Identify which cell holds the provided text, then report its [X, Y] central coordinate. 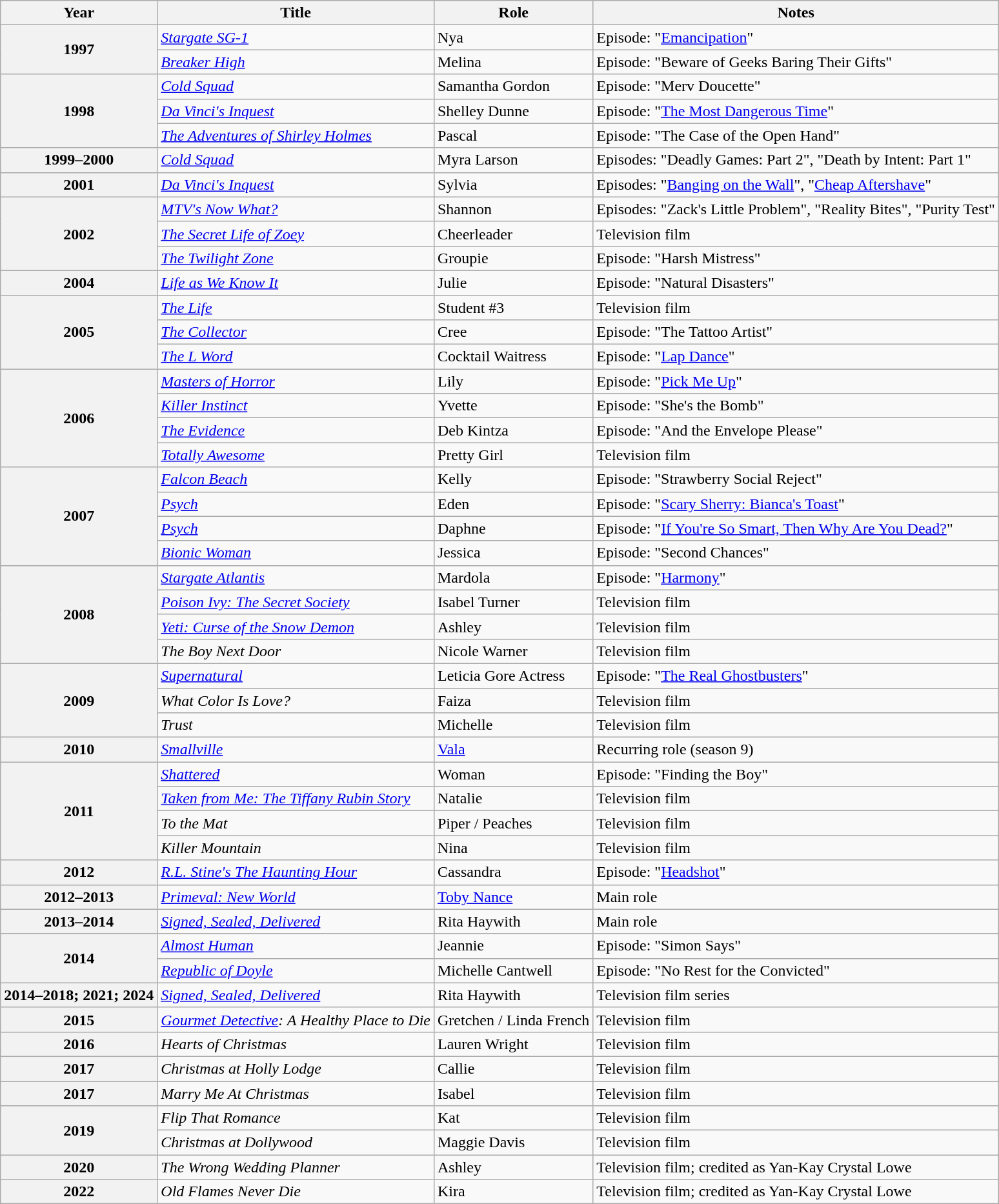
Episode: "Natural Disasters" [796, 283]
Marry Me At Christmas [296, 1094]
Sylvia [513, 185]
Isabel [513, 1094]
Pretty Girl [513, 455]
Episode: "Lap Dance" [796, 357]
Television film series [796, 995]
Masters of Horror [296, 381]
Recurring role (season 9) [796, 750]
Taken from Me: The Tiffany Rubin Story [296, 799]
Maggie Davis [513, 1143]
2010 [79, 750]
Smallville [296, 750]
Episode: "Scary Sherry: Bianca's Toast" [796, 504]
Killer Mountain [296, 848]
Episode: "Headshot" [796, 872]
2015 [79, 1019]
Kat [513, 1118]
Deb Kintza [513, 430]
Episode: "Pick Me Up" [796, 381]
Episode: "If You're So Smart, Then Why Are You Dead?" [796, 528]
To the Mat [296, 823]
1998 [79, 111]
Leticia Gore Actress [513, 676]
Student #3 [513, 308]
2008 [79, 614]
2019 [79, 1130]
Falcon Beach [296, 479]
Episodes: "Deadly Games: Part 2", "Death by Intent: Part 1" [796, 160]
Episode: "And the Envelope Please" [796, 430]
The Secret Life of Zoey [296, 234]
Killer Instinct [296, 406]
Flip That Romance [296, 1118]
Lily [513, 381]
Episode: "She's the Bomb" [796, 406]
Eden [513, 504]
2012–2013 [79, 897]
Myra Larson [513, 160]
Christmas at Dollywood [296, 1143]
Primeval: New World [296, 897]
Michelle [513, 725]
2012 [79, 872]
The Life [296, 308]
2014 [79, 958]
Episode: "Simon Says" [796, 946]
Jeannie [513, 946]
2011 [79, 811]
Kira [513, 1192]
2004 [79, 283]
Nya [513, 37]
Melina [513, 62]
Breaker High [296, 62]
Episodes: "Banging on the Wall", "Cheap Aftershave" [796, 185]
Stargate Atlantis [296, 577]
Episode: "The Case of the Open Hand" [796, 135]
2016 [79, 1044]
Totally Awesome [296, 455]
Natalie [513, 799]
Toby Nance [513, 897]
Episode: "Harsh Mistress" [796, 258]
Yvette [513, 406]
Poison Ivy: The Secret Society [296, 602]
Shelley Dunne [513, 111]
Supernatural [296, 676]
2022 [79, 1192]
Episode: "The Tattoo Artist" [796, 332]
Cassandra [513, 872]
Episode: "Second Chances" [796, 553]
The Wrong Wedding Planner [296, 1167]
Title [296, 13]
Shannon [513, 209]
The Evidence [296, 430]
2013–2014 [79, 921]
Episode: "Beware of Geeks Baring Their Gifts" [796, 62]
Vala [513, 750]
2002 [79, 234]
Republic of Doyle [296, 970]
Jessica [513, 553]
Year [79, 13]
Hearts of Christmas [296, 1044]
Bionic Woman [296, 553]
2007 [79, 516]
Almost Human [296, 946]
2001 [79, 185]
Nicole Warner [513, 651]
2014–2018; 2021; 2024 [79, 995]
Kelly [513, 479]
The L Word [296, 357]
2005 [79, 332]
Episode: "Finding the Boy" [796, 774]
The Adventures of Shirley Holmes [296, 135]
Life as We Know It [296, 283]
Pascal [513, 135]
Piper / Peaches [513, 823]
Episode: "Harmony" [796, 577]
Groupie [513, 258]
Trust [296, 725]
The Boy Next Door [296, 651]
Old Flames Never Die [296, 1192]
Cheerleader [513, 234]
2009 [79, 700]
1997 [79, 50]
MTV's Now What? [296, 209]
Episode: "Emancipation" [796, 37]
Samantha Gordon [513, 86]
R.L. Stine's The Haunting Hour [296, 872]
Daphne [513, 528]
The Collector [296, 332]
Episode: "No Rest for the Convicted" [796, 970]
Episodes: "Zack's Little Problem", "Reality Bites", "Purity Test" [796, 209]
Stargate SG-1 [296, 37]
Julie [513, 283]
What Color Is Love? [296, 700]
Gretchen / Linda French [513, 1019]
Callie [513, 1069]
2006 [79, 418]
Woman [513, 774]
2020 [79, 1167]
Episode: "The Real Ghostbusters" [796, 676]
Cree [513, 332]
The Twilight Zone [296, 258]
Lauren Wright [513, 1044]
Cocktail Waitress [513, 357]
1999–2000 [79, 160]
Shattered [296, 774]
Isabel Turner [513, 602]
Yeti: Curse of the Snow Demon [296, 627]
Michelle Cantwell [513, 970]
Episode: "Strawberry Social Reject" [796, 479]
Role [513, 13]
Mardola [513, 577]
Christmas at Holly Lodge [296, 1069]
Faiza [513, 700]
Notes [796, 13]
Episode: "The Most Dangerous Time" [796, 111]
Gourmet Detective: A Healthy Place to Die [296, 1019]
Episode: "Merv Doucette" [796, 86]
Nina [513, 848]
